Detect which cell encompasses the target text, then output its (X, Y) center coordinate. 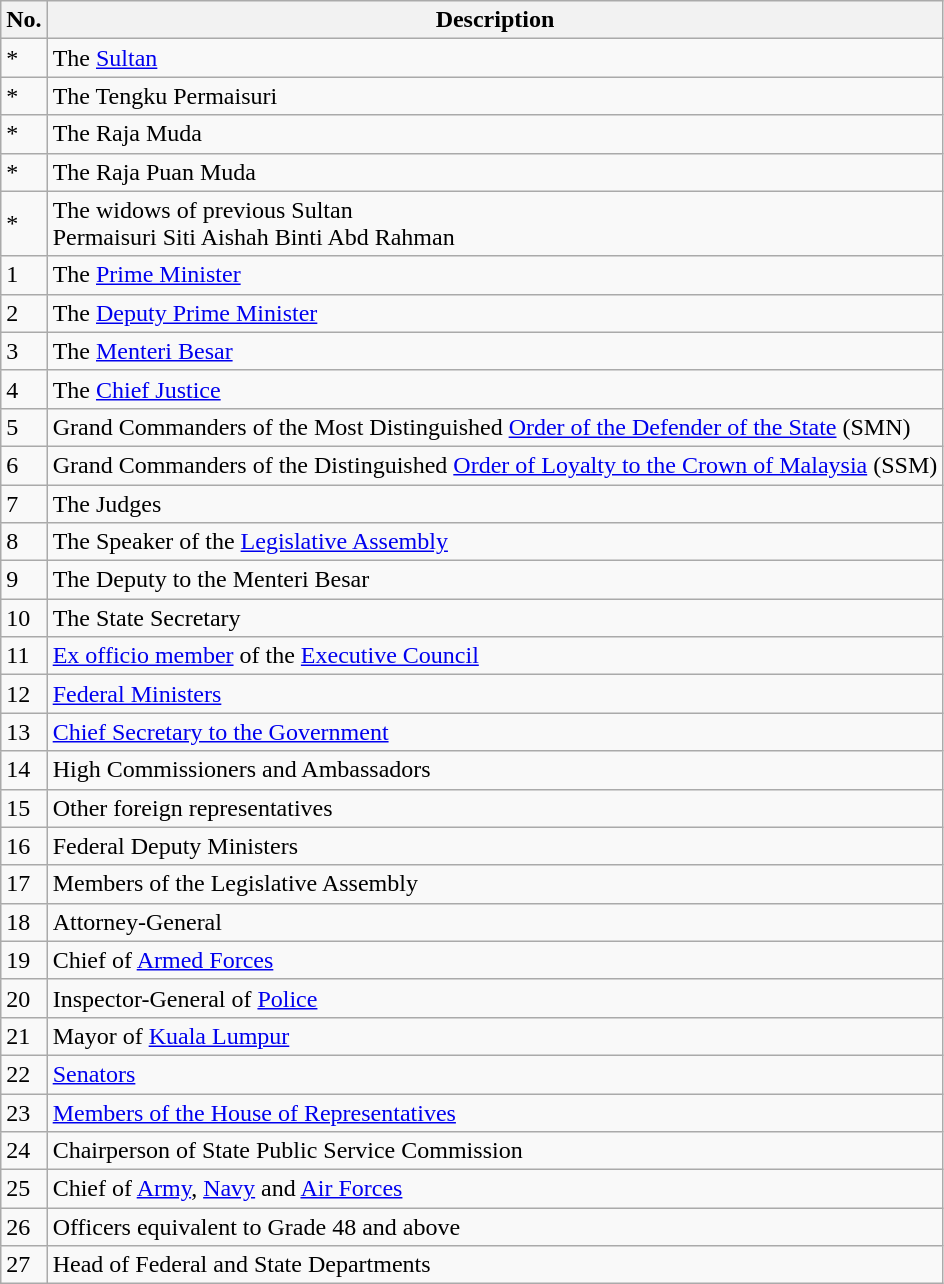
Officers equivalent to Grade 48 and above (495, 1227)
Description (495, 20)
Federal Ministers (495, 694)
Federal Deputy Ministers (495, 846)
The Deputy to the Menteri Besar (495, 580)
4 (24, 389)
The Raja Muda (495, 134)
Members of the Legislative Assembly (495, 884)
26 (24, 1227)
17 (24, 884)
Grand Commanders of the Distinguished Order of Loyalty to the Crown of Malaysia (SSM) (495, 465)
24 (24, 1151)
The Sultan (495, 58)
6 (24, 465)
18 (24, 922)
The Prime Minister (495, 275)
15 (24, 808)
Attorney-General (495, 922)
21 (24, 1036)
Chief Secretary to the Government (495, 732)
Senators (495, 1074)
The Speaker of the Legislative Assembly (495, 542)
27 (24, 1265)
10 (24, 618)
High Commissioners and Ambassadors (495, 770)
12 (24, 694)
Ex officio member of the Executive Council (495, 656)
16 (24, 846)
13 (24, 732)
Grand Commanders of the Most Distinguished Order of the Defender of the State (SMN) (495, 427)
3 (24, 351)
19 (24, 960)
Chief of Armed Forces (495, 960)
The Judges (495, 503)
Members of the House of Representatives (495, 1113)
8 (24, 542)
1 (24, 275)
The Deputy Prime Minister (495, 313)
Other foreign representatives (495, 808)
20 (24, 998)
9 (24, 580)
25 (24, 1189)
No. (24, 20)
23 (24, 1113)
Inspector-General of Police (495, 998)
The widows of previous SultanPermaisuri Siti Aishah Binti Abd Rahman (495, 224)
The State Secretary (495, 618)
The Chief Justice (495, 389)
5 (24, 427)
The Tengku Permaisuri (495, 96)
The Raja Puan Muda (495, 172)
Chairperson of State Public Service Commission (495, 1151)
Mayor of Kuala Lumpur (495, 1036)
22 (24, 1074)
11 (24, 656)
Head of Federal and State Departments (495, 1265)
14 (24, 770)
7 (24, 503)
2 (24, 313)
The Menteri Besar (495, 351)
Chief of Army, Navy and Air Forces (495, 1189)
